Search for the cell housing the specified text and yield its [X, Y] center coordinate. 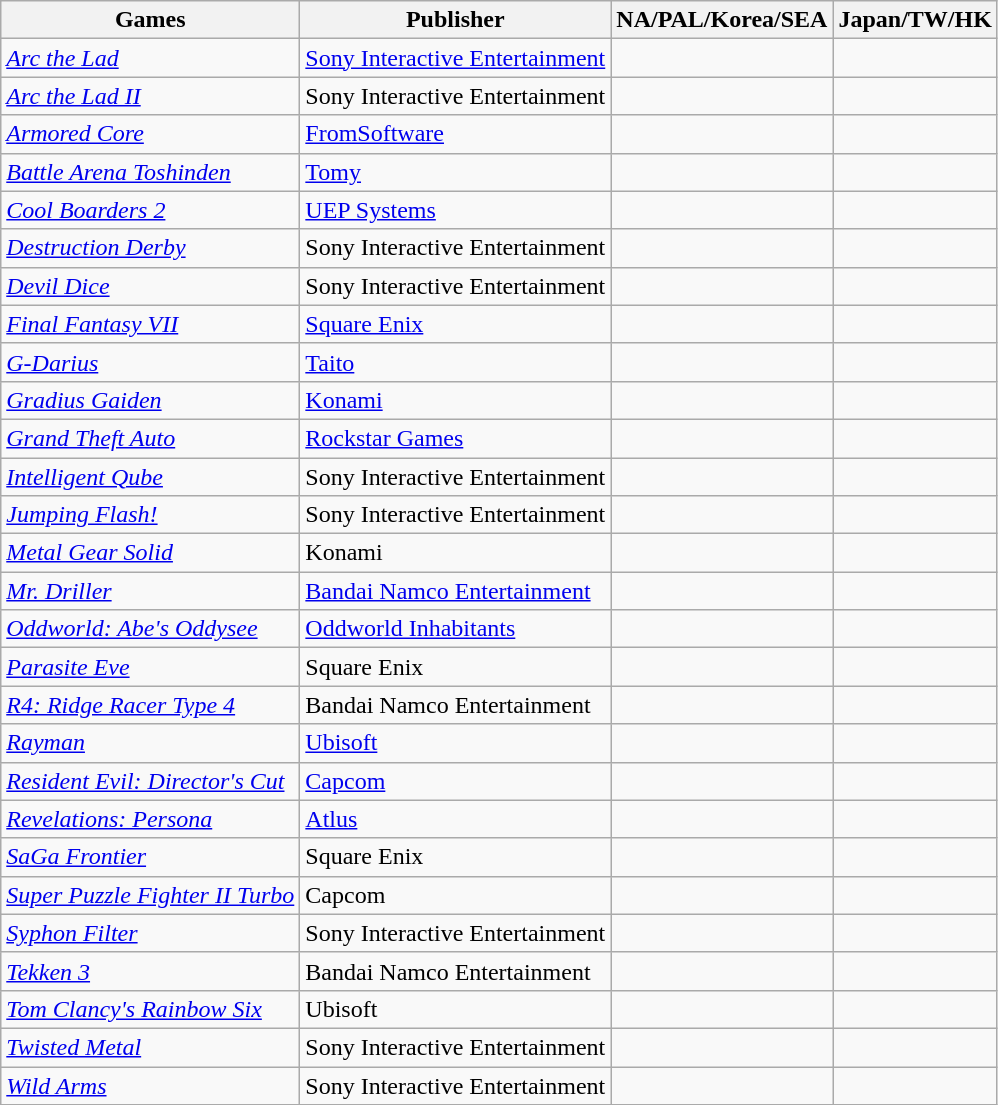
Resident Evil: Director's Cut [150, 781]
Rockstar Games [456, 438]
Tom Clancy's Rainbow Six [150, 1009]
Gradius Gaiden [150, 400]
Tomy [456, 172]
Armored Core [150, 134]
UEP Systems [456, 210]
R4: Ridge Racer Type 4 [150, 705]
Twisted Metal [150, 1047]
Games [150, 20]
Japan/TW/HK [915, 20]
Final Fantasy VII [150, 324]
Grand Theft Auto [150, 438]
Oddworld Inhabitants [456, 629]
Jumping Flash! [150, 515]
Atlus [456, 819]
Rayman [150, 743]
Publisher [456, 20]
Battle Arena Toshinden [150, 172]
Cool Boarders 2 [150, 210]
Mr. Driller [150, 591]
Arc the Lad II [150, 96]
Revelations: Persona [150, 819]
SaGa Frontier [150, 857]
Intelligent Qube [150, 477]
Devil Dice [150, 286]
NA/PAL/Korea/SEA [722, 20]
Syphon Filter [150, 933]
Wild Arms [150, 1085]
Destruction Derby [150, 248]
Metal Gear Solid [150, 553]
G-Darius [150, 362]
Taito [456, 362]
Parasite Eve [150, 667]
Oddworld: Abe's Oddysee [150, 629]
Arc the Lad [150, 58]
Super Puzzle Fighter II Turbo [150, 895]
FromSoftware [456, 134]
Tekken 3 [150, 971]
